From the cell containing the given text, extract its center point as (x, y) coordinate. 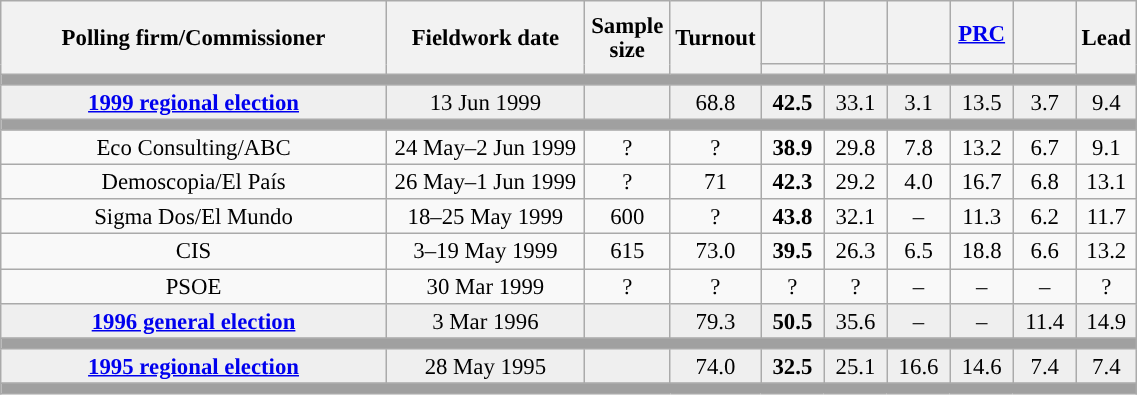
Eco Consulting/ABC (194, 148)
1995 regional election (194, 366)
18–25 May 1999 (485, 218)
28 May 1995 (485, 366)
25.1 (856, 366)
30 Mar 1999 (485, 286)
29.2 (856, 182)
615 (627, 252)
74.0 (716, 366)
6.5 (918, 252)
Sample size (627, 38)
29.8 (856, 148)
CIS (194, 252)
3.1 (918, 102)
3–19 May 1999 (485, 252)
68.8 (716, 102)
6.8 (1044, 182)
Lead (1106, 38)
3.7 (1044, 102)
32.1 (856, 218)
6.6 (1044, 252)
4.0 (918, 182)
50.5 (792, 320)
1999 regional election (194, 102)
26.3 (856, 252)
Turnout (716, 38)
26 May–1 Jun 1999 (485, 182)
Demoscopia/El País (194, 182)
18.8 (982, 252)
33.1 (856, 102)
43.8 (792, 218)
13.1 (1106, 182)
7.8 (918, 148)
14.6 (982, 366)
1996 general election (194, 320)
PSOE (194, 286)
35.6 (856, 320)
600 (627, 218)
11.3 (982, 218)
9.1 (1106, 148)
42.3 (792, 182)
24 May–2 Jun 1999 (485, 148)
6.7 (1044, 148)
42.5 (792, 102)
PRC (982, 32)
32.5 (792, 366)
16.6 (918, 366)
38.9 (792, 148)
79.3 (716, 320)
71 (716, 182)
11.4 (1044, 320)
6.2 (1044, 218)
14.9 (1106, 320)
11.7 (1106, 218)
16.7 (982, 182)
Sigma Dos/El Mundo (194, 218)
3 Mar 1996 (485, 320)
13 Jun 1999 (485, 102)
13.5 (982, 102)
Polling firm/Commissioner (194, 38)
9.4 (1106, 102)
39.5 (792, 252)
Fieldwork date (485, 38)
73.0 (716, 252)
